Find where the given text appears and provide that cell's center as [X, Y] coordinate. 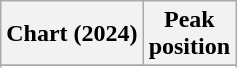
Chart (2024) [72, 34]
Peakposition [189, 34]
